Search for the cell housing the specified text and yield its (x, y) center coordinate. 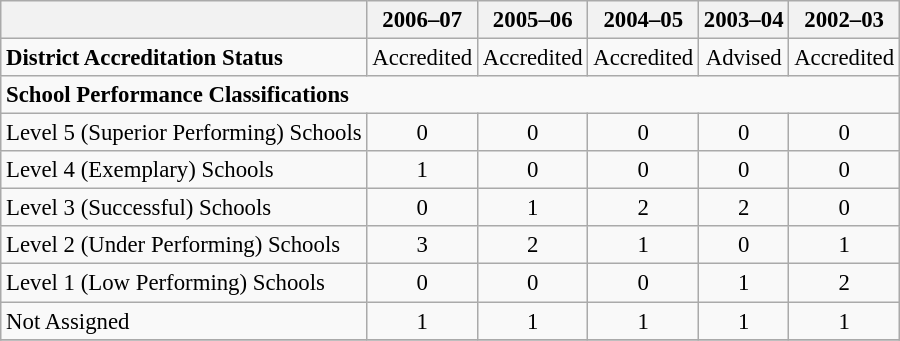
Level 5 (Superior Performing) Schools (184, 133)
Level 4 (Exemplary) Schools (184, 170)
3 (422, 245)
2004–05 (644, 20)
District Accreditation Status (184, 58)
School Performance Classifications (450, 95)
Level 3 (Successful) Schools (184, 208)
Not Assigned (184, 321)
Level 1 (Low Performing) Schools (184, 283)
Advised (744, 58)
2005–06 (532, 20)
2006–07 (422, 20)
2003–04 (744, 20)
Level 2 (Under Performing) Schools (184, 245)
2002–03 (844, 20)
